Find where the given text appears and provide that cell's center as (x, y) coordinate. 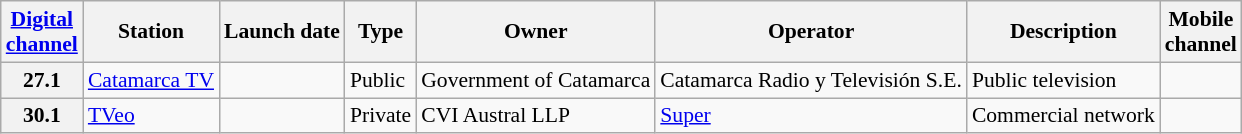
Public television (1064, 80)
27.1 (42, 80)
Commercial network (1064, 116)
Public (380, 80)
Station (151, 32)
Owner (536, 32)
30.1 (42, 116)
Government of Catamarca (536, 80)
CVI Austral LLP (536, 116)
Type (380, 32)
Mobilechannel (1201, 32)
Private (380, 116)
Digitalchannel (42, 32)
Catamarca TV (151, 80)
Catamarca Radio y Televisión S.E. (811, 80)
Description (1064, 32)
Launch date (282, 32)
Super (811, 116)
Operator (811, 32)
TVeo (151, 116)
